Scan for the cell matching the given text and deliver its (X, Y) coordinate at center. 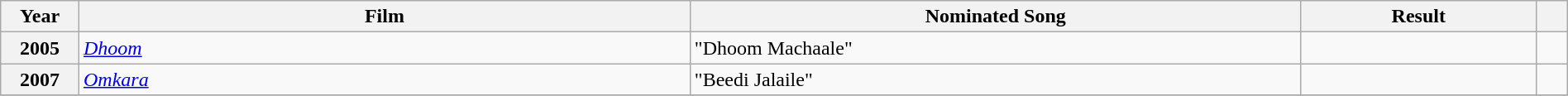
2005 (40, 48)
Nominated Song (996, 17)
Film (384, 17)
Year (40, 17)
"Dhoom Machaale" (996, 48)
2007 (40, 79)
Dhoom (384, 48)
Omkara (384, 79)
Result (1418, 17)
"Beedi Jalaile" (996, 79)
